Return the (X, Y) coordinate for the center point of the cell that contains the specified text.  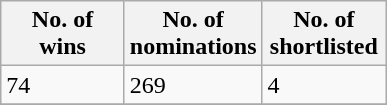
74 (63, 85)
4 (324, 85)
No. of wins (63, 34)
No. of shortlisted (324, 34)
No. of nominations (193, 34)
269 (193, 85)
